Capture the cell that displays the provided text and extract its [x, y] central coordinate. 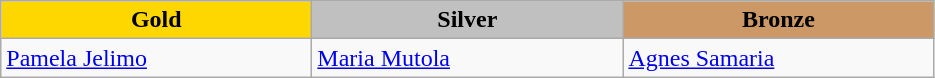
Bronze [778, 20]
Maria Mutola [468, 58]
Pamela Jelimo [156, 58]
Agnes Samaria [778, 58]
Silver [468, 20]
Gold [156, 20]
